Locate the cell with the specified text and output its (x, y) center coordinate. 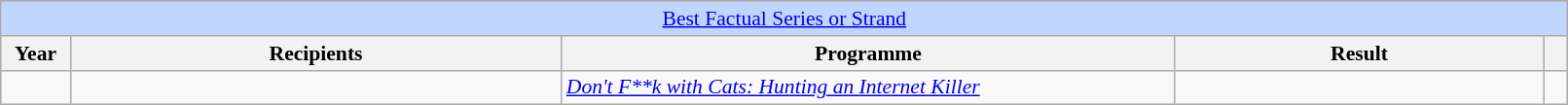
Result (1359, 53)
Year (36, 53)
Programme (868, 53)
Don't F**k with Cats: Hunting an Internet Killer (868, 87)
Recipients (315, 53)
Best Factual Series or Strand (784, 18)
